Capture the cell that displays the provided text and extract its (X, Y) central coordinate. 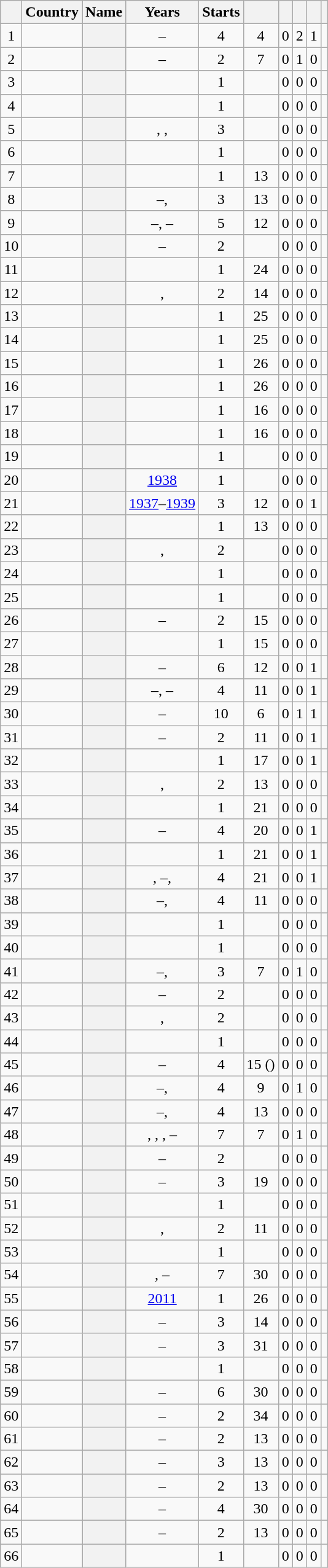
Country (52, 12)
60 (11, 1415)
36 (11, 854)
29 (11, 691)
39 (11, 924)
28 (11, 667)
23 (11, 550)
44 (11, 1041)
37 (11, 877)
8 (11, 199)
55 (11, 1298)
58 (11, 1368)
53 (11, 1252)
41 (11, 971)
Years (162, 12)
32 (11, 761)
46 (11, 1088)
, , (162, 129)
42 (11, 994)
63 (11, 1486)
22 (11, 527)
66 (11, 1556)
38 (11, 901)
57 (11, 1345)
Starts (221, 12)
, , , – (162, 1135)
45 (11, 1065)
47 (11, 1111)
27 (11, 643)
64 (11, 1509)
, – (162, 1275)
48 (11, 1135)
1938 (162, 480)
49 (11, 1158)
43 (11, 1017)
65 (11, 1532)
51 (11, 1205)
40 (11, 947)
59 (11, 1392)
18 (11, 433)
15 () (260, 1065)
52 (11, 1228)
2011 (162, 1298)
35 (11, 831)
1937–1939 (162, 503)
61 (11, 1439)
56 (11, 1322)
, –, (162, 877)
50 (11, 1182)
Name (104, 12)
62 (11, 1462)
54 (11, 1275)
33 (11, 784)
